For the text-containing cell, return its midpoint in (x, y) coordinate format. 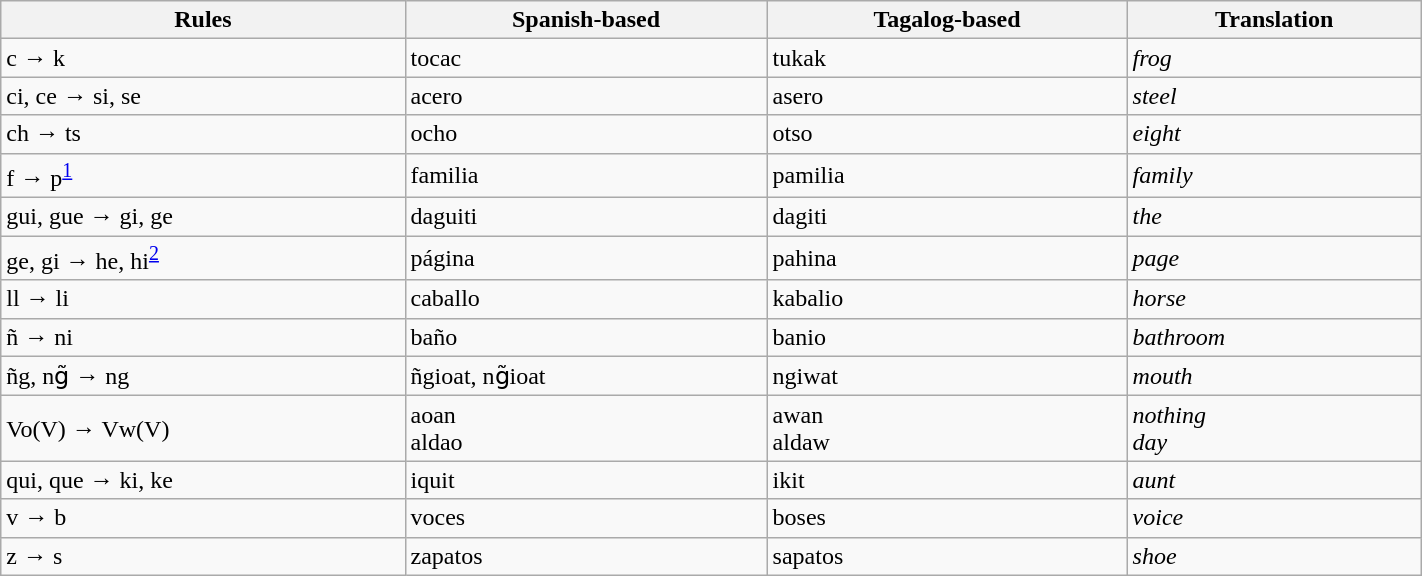
Vo(V) → Vw(V) (203, 428)
f → p1 (203, 176)
horse (1274, 299)
z → s (203, 556)
página (586, 258)
ocho (586, 134)
banio (947, 337)
ñ → ni (203, 337)
pahina (947, 258)
familia (586, 176)
boses (947, 518)
ge, gi → he, hi2 (203, 258)
Translation (1274, 20)
aunt (1274, 480)
eight (1274, 134)
ñg, ng̃ → ng (203, 376)
gui, gue → gi, ge (203, 217)
baño (586, 337)
voice (1274, 518)
caballo (586, 299)
asero (947, 96)
daguiti (586, 217)
shoe (1274, 556)
iquit (586, 480)
aoanaldao (586, 428)
ngiwat (947, 376)
bathroom (1274, 337)
awanaldaw (947, 428)
pamilia (947, 176)
Spanish-based (586, 20)
page (1274, 258)
ñgioat, ng̃ioat (586, 376)
frog (1274, 58)
v → b (203, 518)
family (1274, 176)
otso (947, 134)
mouth (1274, 376)
the (1274, 217)
zapatos (586, 556)
c → k (203, 58)
ll → li (203, 299)
sapatos (947, 556)
nothingday (1274, 428)
kabalio (947, 299)
qui, que → ki, ke (203, 480)
ch → ts (203, 134)
ikit (947, 480)
ci, ce → si, se (203, 96)
Rules (203, 20)
tocac (586, 58)
Tagalog-based (947, 20)
tukak (947, 58)
voces (586, 518)
steel (1274, 96)
dagiti (947, 217)
acero (586, 96)
